Scan for the cell matching the given text and deliver its (X, Y) coordinate at center. 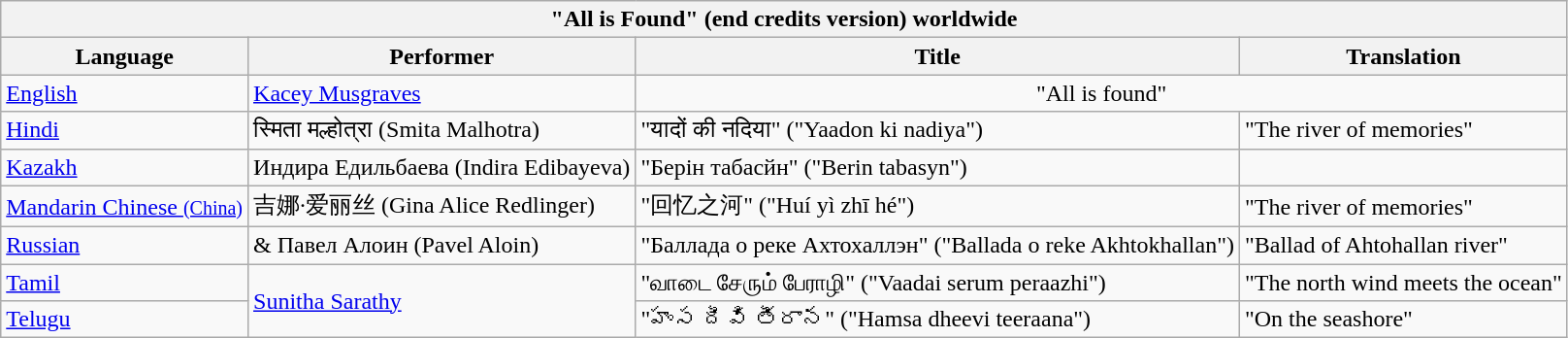
& Павел Алоин (Pavel Aloin) (442, 246)
"यादों की नदिया" ("Yaadon ki nadiya") (937, 130)
Hindi (124, 130)
Tamil (124, 283)
Kacey Musgraves (442, 93)
"హంస దీవి తీరాన" ("Hamsa dheevi teeraana") (937, 320)
"All is Found" (end credits version) worldwide (784, 19)
"Баллада о реке Ахтохаллэн" ("Ballada o reke Akhtokhallan") (937, 246)
"On the seashore" (1403, 320)
Performer (442, 56)
स्मिता मल्होत्रा (Smita Malhotra) (442, 130)
Language (124, 56)
Sunitha Sarathy (442, 301)
"Берін табасйн" ("Berin tabasyn") (937, 167)
"回忆之河" ("Huí yì zhī hé") (937, 206)
Translation (1403, 56)
Kazakh (124, 167)
Индира Едильбаева (Indira Edibayeva) (442, 167)
"The north wind meets the ocean" (1403, 283)
"Ballad of Ahtohallan river" (1403, 246)
Russian (124, 246)
English (124, 93)
"வாடை சேரும் பேராழி" ("Vaadai serum peraazhi") (937, 283)
Title (937, 56)
Telugu (124, 320)
"All is found" (1101, 93)
吉娜·爱丽丝 (Gina Alice Redlinger) (442, 206)
Mandarin Chinese (China) (124, 206)
